Extract the (X, Y) coordinate from the center of the cell holding the provided text.  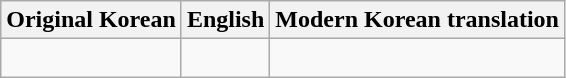
Original Korean (92, 20)
Modern Korean translation (418, 20)
English (225, 20)
